Detect which cell encompasses the target text, then output its [x, y] center coordinate. 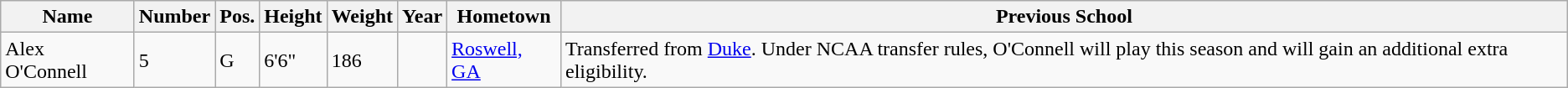
Alex O'Connell [68, 60]
Pos. [238, 17]
Height [293, 17]
Name [68, 17]
Weight [362, 17]
Number [174, 17]
5 [174, 60]
Year [422, 17]
6'6" [293, 60]
Hometown [504, 17]
Roswell, GA [504, 60]
Previous School [1065, 17]
Transferred from Duke. Under NCAA transfer rules, O'Connell will play this season and will gain an additional extra eligibility. [1065, 60]
G [238, 60]
186 [362, 60]
